Locate the cell with the specified text and output its (x, y) center coordinate. 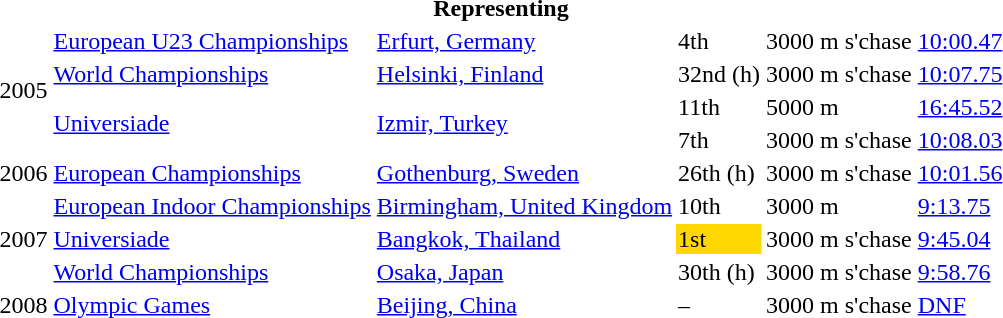
Bangkok, Thailand (524, 239)
Birmingham, United Kingdom (524, 206)
European Championships (212, 173)
32nd (h) (720, 74)
11th (720, 107)
Osaka, Japan (524, 272)
1st (720, 239)
7th (720, 140)
Erfurt, Germany (524, 41)
10th (720, 206)
3000 m (840, 206)
European U23 Championships (212, 41)
Helsinki, Finland (524, 74)
26th (h) (720, 173)
30th (h) (720, 272)
5000 m (840, 107)
European Indoor Championships (212, 206)
4th (720, 41)
Izmir, Turkey (524, 124)
Gothenburg, Sweden (524, 173)
